Capture the cell that displays the provided text and extract its [x, y] central coordinate. 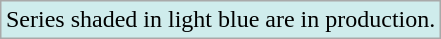
Series shaded in light blue are in production. [220, 19]
